From the cell containing the given text, extract its center point as (x, y) coordinate. 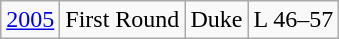
L 46–57 (294, 20)
First Round (122, 20)
2005 (30, 20)
Duke (216, 20)
